Output the [x, y] coordinate of the center of the cell containing the given text.  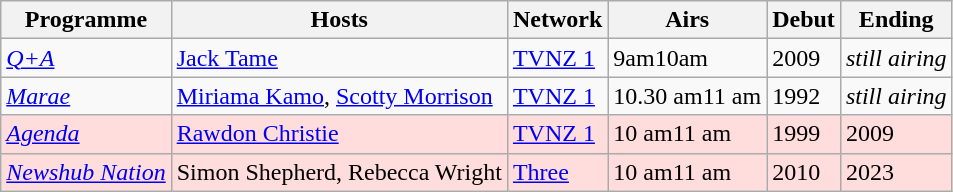
10.30 am11 am [688, 96]
Airs [688, 20]
Newshub Nation [86, 172]
Debut [804, 20]
Hosts [339, 20]
2010 [804, 172]
2023 [896, 172]
1992 [804, 96]
Network [557, 20]
Agenda [86, 134]
Simon Shepherd, Rebecca Wright [339, 172]
Programme [86, 20]
Jack Tame [339, 58]
Q+A [86, 58]
Three [557, 172]
Rawdon Christie [339, 134]
Ending [896, 20]
Marae [86, 96]
1999 [804, 134]
Miriama Kamo, Scotty Morrison [339, 96]
9am10am [688, 58]
